For the text-containing cell, return its midpoint in [x, y] coordinate format. 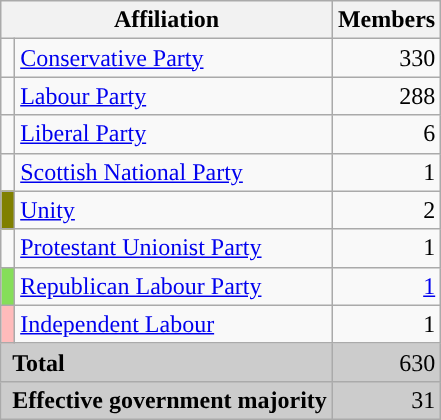
Effective government majority [167, 400]
330 [386, 58]
Labour Party [174, 96]
288 [386, 96]
Scottish National Party [174, 172]
Total [167, 362]
Independent Labour [174, 324]
Protestant Unionist Party [174, 248]
Affiliation [167, 20]
6 [386, 134]
2 [386, 210]
Liberal Party [174, 134]
Conservative Party [174, 58]
Members [386, 20]
Unity [174, 210]
31 [386, 400]
Republican Labour Party [174, 286]
630 [386, 362]
